Determine the (x, y) coordinate at the center of the cell enclosing the given text.  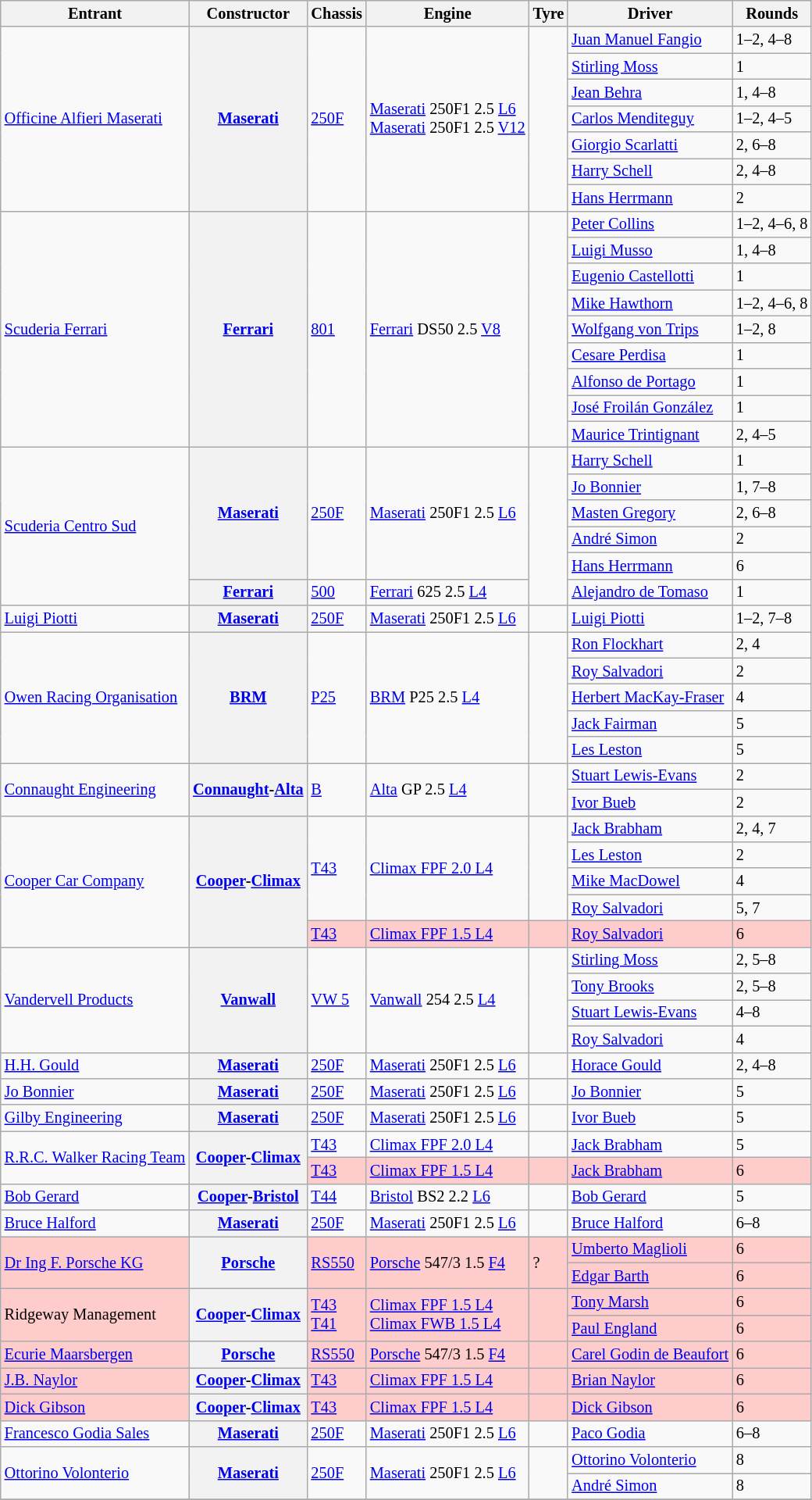
4–8 (771, 1012)
Luigi Musso (650, 250)
Tyre (549, 13)
Giorgio Scarlatti (650, 145)
Carlos Menditeguy (650, 119)
Alejandro de Tomaso (650, 592)
Wolfgang von Trips (650, 329)
801 (336, 330)
500 (336, 592)
Maserati 250F1 2.5 L6Maserati 250F1 2.5 V12 (448, 119)
Climax FPF 1.5 L4Climax FWB 1.5 L4 (448, 1316)
Engine (448, 13)
Alfonso de Portago (650, 382)
Gilby Engineering (95, 1118)
Bristol BS2 2.2 L6 (448, 1197)
1–2, 4–8 (771, 40)
2, 4–5 (771, 434)
5, 7 (771, 908)
Ferrari 625 2.5 L4 (448, 592)
Connaught-Alta (248, 789)
J.B. Naylor (95, 1380)
2, 4 (771, 645)
Paco Godia (650, 1434)
Cesare Perdisa (650, 355)
T43T41 (336, 1316)
Ferrari DS50 2.5 V8 (448, 330)
Tony Brooks (650, 987)
Cooper-Bristol (248, 1197)
Vanwall 254 2.5 L4 (448, 1000)
Carel Godin de Beaufort (650, 1355)
Officine Alfieri Maserati (95, 119)
Connaught Engineering (95, 789)
Vanwall (248, 1000)
1–2, 4–5 (771, 119)
Francesco Godia Sales (95, 1434)
Paul England (650, 1328)
Edgar Barth (650, 1276)
Umberto Maglioli (650, 1249)
Maurice Trintignant (650, 434)
BRM P25 2.5 L4 (448, 697)
Rounds (771, 13)
Scuderia Centro Sud (95, 526)
1–2, 8 (771, 329)
Dr Ing F. Porsche KG (95, 1262)
T44 (336, 1197)
Ecurie Maarsbergen (95, 1355)
R.R.C. Walker Racing Team (95, 1158)
Ridgeway Management (95, 1316)
B (336, 789)
Tony Marsh (650, 1302)
2, 4, 7 (771, 829)
Jack Fairman (650, 723)
Owen Racing Organisation (95, 697)
Entrant (95, 13)
P25 (336, 697)
BRM (248, 697)
Ron Flockhart (650, 645)
Horace Gould (650, 1066)
Mike MacDowel (650, 881)
Chassis (336, 13)
José Froilán González (650, 408)
Cooper Car Company (95, 881)
1–2, 7–8 (771, 618)
Juan Manuel Fangio (650, 40)
VW 5 (336, 1000)
Herbert MacKay-Fraser (650, 697)
Vandervell Products (95, 1000)
? (549, 1262)
Masten Gregory (650, 513)
Brian Naylor (650, 1380)
1, 7–8 (771, 487)
Jean Behra (650, 92)
Scuderia Ferrari (95, 330)
Driver (650, 13)
H.H. Gould (95, 1066)
Mike Hawthorn (650, 303)
Alta GP 2.5 L4 (448, 789)
Constructor (248, 13)
Eugenio Castellotti (650, 277)
Peter Collins (650, 224)
